Determine the (x, y) coordinate at the center of the cell enclosing the given text.  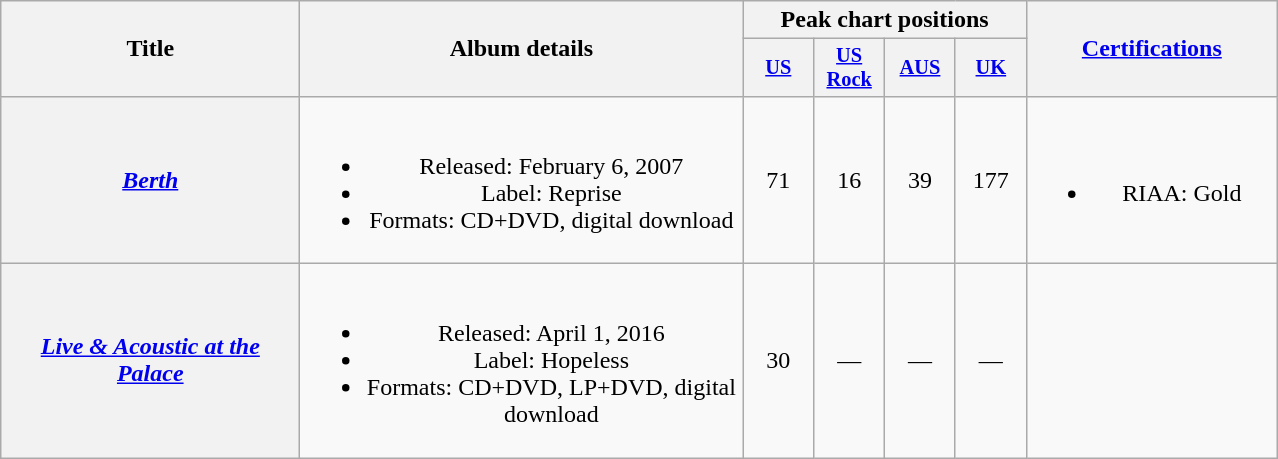
16 (850, 180)
30 (778, 361)
AUS (920, 68)
Live & Acoustic at the Palace (150, 361)
Released: April 1, 2016 Label: HopelessFormats: CD+DVD, LP+DVD, digital download (522, 361)
Berth (150, 180)
Released: February 6, 2007 Label: RepriseFormats: CD+DVD, digital download (522, 180)
71 (778, 180)
Album details (522, 49)
177 (990, 180)
Peak chart positions (884, 20)
RIAA: Gold (1152, 180)
Certifications (1152, 49)
USRock (850, 68)
Title (150, 49)
UK (990, 68)
US (778, 68)
39 (920, 180)
